Return (x, y) of the center of cell containing provided text 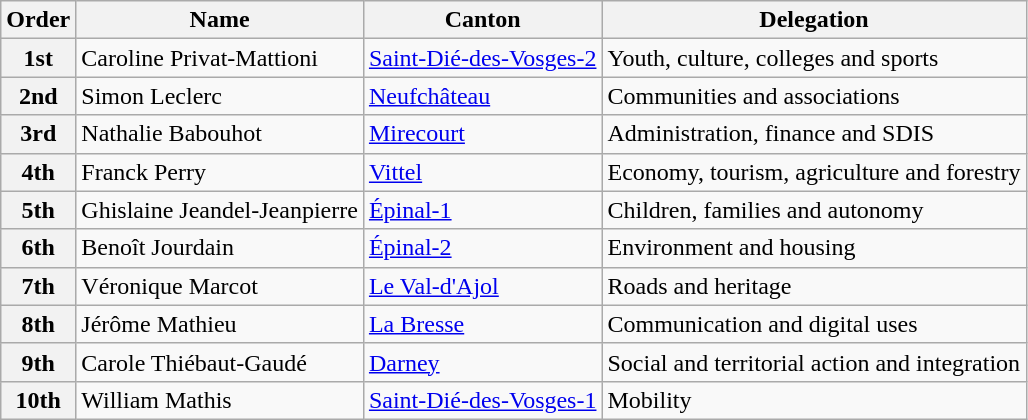
Canton (482, 20)
Mirecourt (482, 134)
Franck Perry (220, 172)
Children, families and autonomy (814, 210)
Jérôme Mathieu (220, 324)
La Bresse (482, 324)
8th (38, 324)
Neufchâteau (482, 96)
Simon Leclerc (220, 96)
3rd (38, 134)
Name (220, 20)
7th (38, 286)
Darney (482, 362)
2nd (38, 96)
Social and territorial action and integration (814, 362)
1st (38, 58)
Order (38, 20)
Nathalie Babouhot (220, 134)
Caroline Privat-Mattioni (220, 58)
Environment and housing (814, 248)
Communication and digital uses (814, 324)
Roads and heritage (814, 286)
Carole Thiébaut-Gaudé (220, 362)
Épinal-2 (482, 248)
Épinal-1 (482, 210)
Youth, culture, colleges and sports (814, 58)
William Mathis (220, 400)
Vittel (482, 172)
Véronique Marcot (220, 286)
Ghislaine Jeandel-Jeanpierre (220, 210)
Saint-Dié-des-Vosges-2 (482, 58)
9th (38, 362)
Economy, tourism, agriculture and forestry (814, 172)
10th (38, 400)
Communities and associations (814, 96)
Saint-Dié-des-Vosges-1 (482, 400)
Administration, finance and SDIS (814, 134)
Le Val-d'Ajol (482, 286)
Delegation (814, 20)
6th (38, 248)
4th (38, 172)
5th (38, 210)
Mobility (814, 400)
Benoît Jourdain (220, 248)
